Detect which cell encompasses the target text, then output its (X, Y) center coordinate. 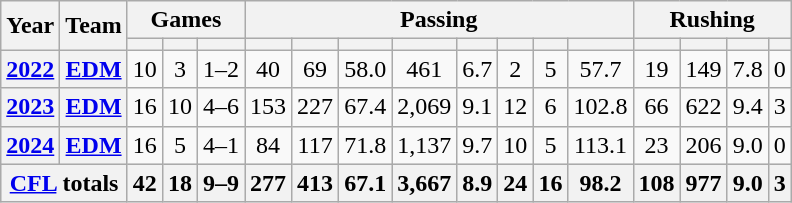
277 (268, 183)
977 (704, 183)
2022 (30, 69)
9.7 (478, 145)
622 (704, 107)
24 (516, 183)
23 (656, 145)
113.1 (600, 145)
71.8 (366, 145)
19 (656, 69)
2,069 (424, 107)
461 (424, 69)
Year (30, 26)
4–1 (220, 145)
Rushing (712, 20)
6 (550, 107)
Passing (439, 20)
1,137 (424, 145)
2 (516, 69)
67.4 (366, 107)
108 (656, 183)
9.1 (478, 107)
413 (316, 183)
9–9 (220, 183)
149 (704, 69)
Team (94, 26)
CFL totals (64, 183)
227 (316, 107)
6.7 (478, 69)
9.4 (748, 107)
40 (268, 69)
4–6 (220, 107)
117 (316, 145)
69 (316, 69)
153 (268, 107)
102.8 (600, 107)
98.2 (600, 183)
3,667 (424, 183)
2023 (30, 107)
42 (144, 183)
57.7 (600, 69)
12 (516, 107)
84 (268, 145)
67.1 (366, 183)
58.0 (366, 69)
18 (180, 183)
66 (656, 107)
8.9 (478, 183)
7.8 (748, 69)
2024 (30, 145)
206 (704, 145)
1–2 (220, 69)
Games (186, 20)
